Search for the cell housing the specified text and yield its [x, y] center coordinate. 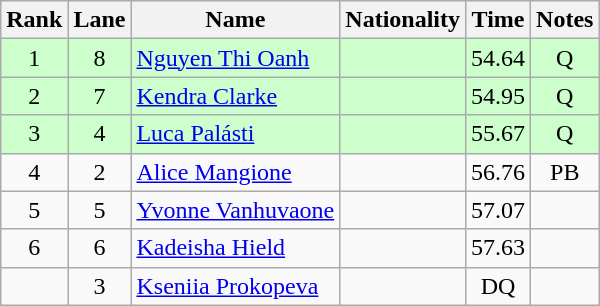
Yvonne Vanhuvaone [236, 210]
Rank [34, 20]
Lane [100, 20]
54.64 [498, 58]
Luca Palásti [236, 134]
PB [565, 172]
56.76 [498, 172]
7 [100, 96]
Nationality [403, 20]
Notes [565, 20]
57.07 [498, 210]
Name [236, 20]
Time [498, 20]
Alice Mangione [236, 172]
57.63 [498, 248]
1 [34, 58]
55.67 [498, 134]
DQ [498, 286]
Kendra Clarke [236, 96]
Kadeisha Hield [236, 248]
8 [100, 58]
54.95 [498, 96]
Kseniia Prokopeva [236, 286]
Nguyen Thi Oanh [236, 58]
